Determine the [X, Y] coordinate at the center of the cell enclosing the given text.  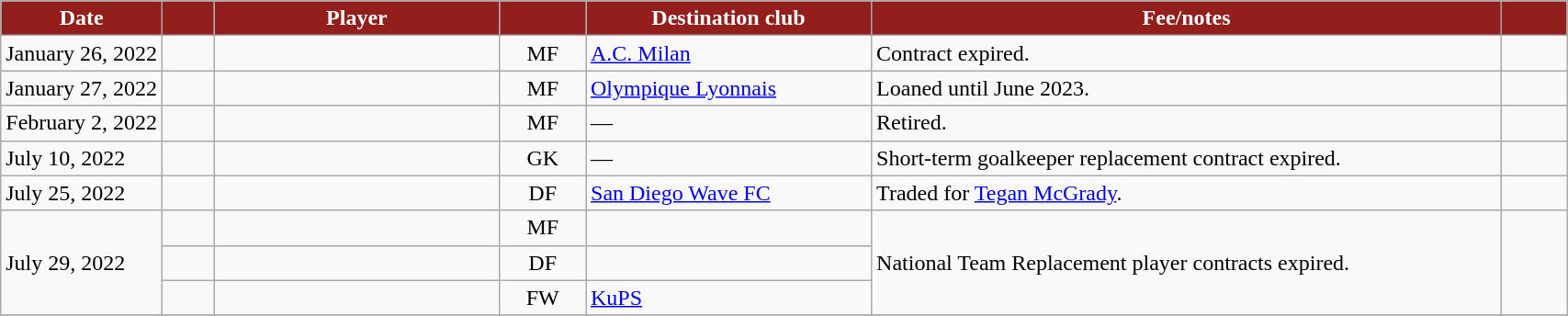
Loaned until June 2023. [1187, 88]
FW [543, 298]
Date [82, 18]
Olympique Lyonnais [729, 88]
Retired. [1187, 123]
July 25, 2022 [82, 193]
KuPS [729, 298]
San Diego Wave FC [729, 193]
February 2, 2022 [82, 123]
Player [356, 18]
Short-term goalkeeper replacement contract expired. [1187, 158]
Traded for Tegan McGrady. [1187, 193]
Fee/notes [1187, 18]
Destination club [729, 18]
National Team Replacement player contracts expired. [1187, 263]
July 29, 2022 [82, 263]
January 26, 2022 [82, 53]
GK [543, 158]
January 27, 2022 [82, 88]
July 10, 2022 [82, 158]
Contract expired. [1187, 53]
A.C. Milan [729, 53]
